Output the (x, y) coordinate of the center of the cell containing the given text.  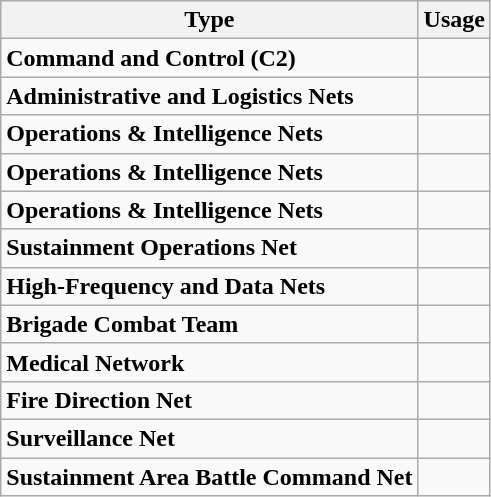
Command and Control (C2) (210, 58)
Administrative and Logistics Nets (210, 96)
Medical Network (210, 362)
Brigade Combat Team (210, 324)
Sustainment Area Battle Command Net (210, 477)
Type (210, 20)
Surveillance Net (210, 438)
Sustainment Operations Net (210, 248)
High-Frequency and Data Nets (210, 286)
Usage (454, 20)
Fire Direction Net (210, 400)
